Detect which cell encompasses the target text, then output its (X, Y) center coordinate. 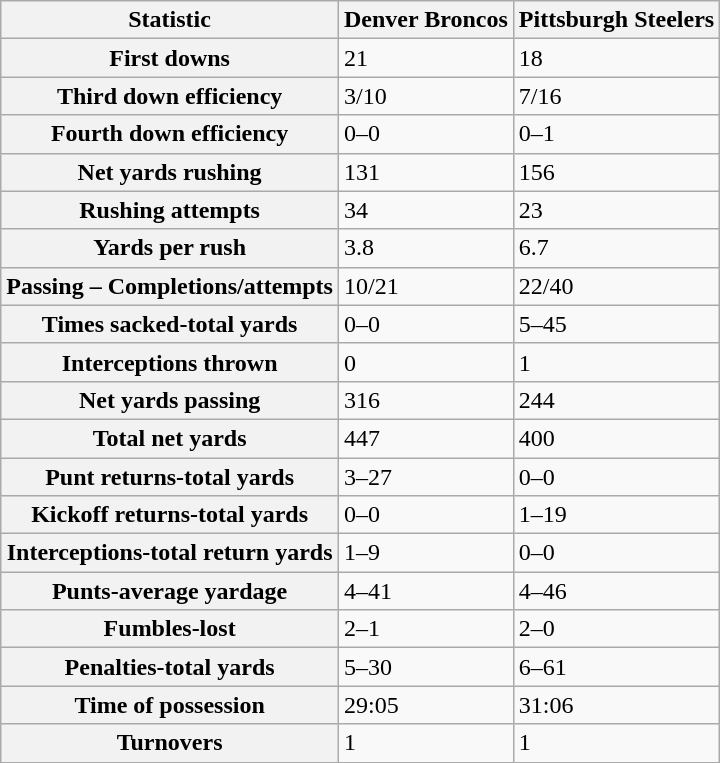
400 (616, 438)
447 (426, 438)
First downs (170, 58)
Punt returns-total yards (170, 477)
3/10 (426, 96)
2–0 (616, 629)
6–61 (616, 667)
18 (616, 58)
1–19 (616, 515)
23 (616, 210)
Total net yards (170, 438)
244 (616, 400)
Turnovers (170, 743)
1–9 (426, 553)
Punts-average yardage (170, 591)
3–27 (426, 477)
Net yards rushing (170, 172)
3.8 (426, 248)
156 (616, 172)
22/40 (616, 286)
Yards per rush (170, 248)
Net yards passing (170, 400)
7/16 (616, 96)
Third down efficiency (170, 96)
Pittsburgh Steelers (616, 20)
Time of possession (170, 705)
21 (426, 58)
Times sacked-total yards (170, 324)
5–30 (426, 667)
4–46 (616, 591)
Statistic (170, 20)
Penalties-total yards (170, 667)
Denver Broncos (426, 20)
Fumbles-lost (170, 629)
29:05 (426, 705)
2–1 (426, 629)
10/21 (426, 286)
Interceptions thrown (170, 362)
316 (426, 400)
6.7 (616, 248)
Passing – Completions/attempts (170, 286)
Kickoff returns-total yards (170, 515)
5–45 (616, 324)
131 (426, 172)
Interceptions-total return yards (170, 553)
34 (426, 210)
Rushing attempts (170, 210)
0 (426, 362)
31:06 (616, 705)
0–1 (616, 134)
Fourth down efficiency (170, 134)
4–41 (426, 591)
